Identify which cell holds the provided text, then report its [X, Y] central coordinate. 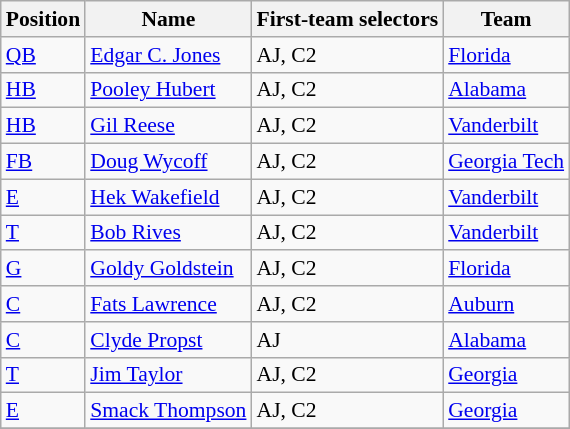
Pooley Hubert [168, 90]
Team [506, 19]
Jim Taylor [168, 375]
Edgar C. Jones [168, 55]
Doug Wycoff [168, 162]
Hek Wakefield [168, 197]
QB [43, 55]
Auburn [506, 304]
FB [43, 162]
Smack Thompson [168, 411]
AJ [347, 340]
Clyde Propst [168, 340]
Gil Reese [168, 126]
Georgia Tech [506, 162]
Name [168, 19]
Goldy Goldstein [168, 269]
Bob Rives [168, 233]
First-team selectors [347, 19]
G [43, 269]
Fats Lawrence [168, 304]
Position [43, 19]
